For the text-containing cell, return its midpoint in [x, y] coordinate format. 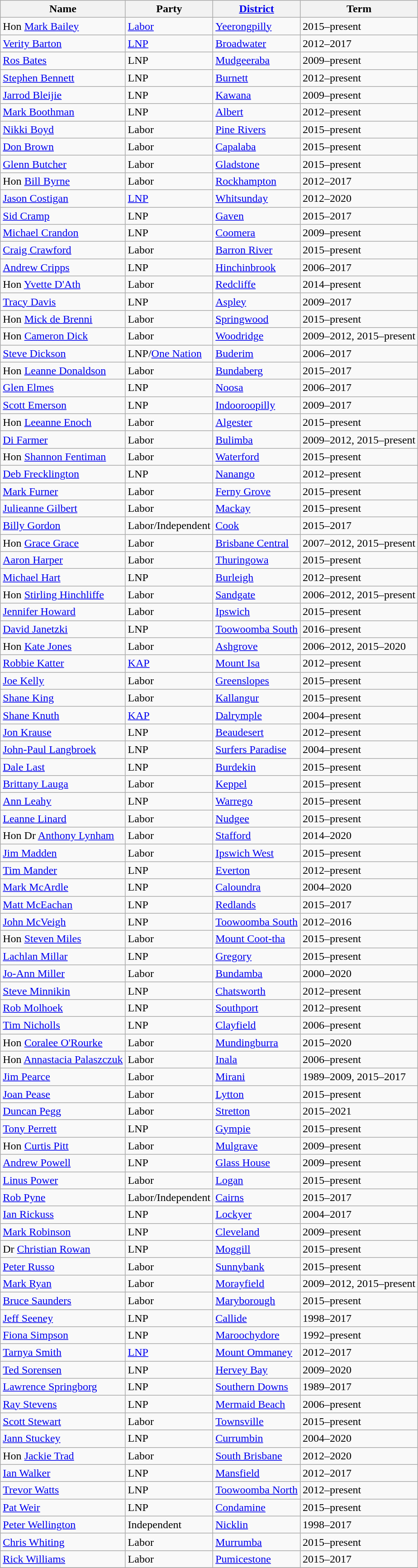
Nudgee [257, 819]
Ann Leahy [63, 801]
Hon Bill Byrne [63, 181]
Tim Mander [63, 870]
Rob Molhoek [63, 1008]
Party [169, 9]
Indooroopilly [257, 405]
Di Farmer [63, 439]
Mark Furner [63, 491]
Caloundra [257, 887]
Mark Ryan [63, 1283]
Jo-Ann Miller [63, 973]
Dr Christian Rowan [63, 1249]
Tim Nicholls [63, 1025]
Joe Kelly [63, 681]
Redcliffe [257, 285]
Hon Curtis Pitt [63, 1146]
Everton [257, 870]
Buderim [257, 353]
Andrew Powell [63, 1163]
2004–2017 [359, 1215]
Brisbane Central [257, 543]
Aspley [257, 302]
Townsville [257, 1421]
Jann Stuckey [63, 1439]
Robbie Katter [63, 663]
Yeerongpilly [257, 26]
Pumicestone [257, 1559]
Nicklin [257, 1525]
Rick Williams [63, 1559]
Pine Rivers [257, 129]
Gaven [257, 216]
Tarnya Smith [63, 1353]
Michael Crandon [63, 233]
Steve Minnikin [63, 991]
Capalaba [257, 147]
Craig Crawford [63, 250]
Callide [257, 1318]
Hon Grace Grace [63, 543]
Mark McArdle [63, 887]
John-Paul Langbroek [63, 749]
Albert [257, 112]
Hon Steven Miles [63, 939]
Linus Power [63, 1180]
Gregory [257, 956]
Hon Leeanne Enoch [63, 422]
Ipswich West [257, 853]
Mulgrave [257, 1146]
Gympie [257, 1129]
Thuringowa [257, 560]
Barron River [257, 250]
Aaron Harper [63, 560]
Scott Stewart [63, 1421]
2012–2016 [359, 922]
Shane Knuth [63, 715]
Scott Emerson [63, 405]
2000–2020 [359, 973]
1989–2017 [359, 1387]
Dale Last [63, 767]
2015–2021 [359, 1111]
Bundamba [257, 973]
Lawrence Springborg [63, 1387]
Hon Jackie Trad [63, 1456]
Jarrod Bleijie [63, 95]
LNP/One Nation [169, 353]
Brittany Lauga [63, 784]
Shane King [63, 698]
Gladstone [257, 164]
Cleveland [257, 1232]
Mermaid Beach [257, 1404]
Moggill [257, 1249]
Glen Elmes [63, 388]
Jason Costigan [63, 198]
Sunnybank [257, 1266]
Keppel [257, 784]
2014–2020 [359, 836]
Logan [257, 1180]
Stephen Bennett [63, 78]
Julieanne Gilbert [63, 509]
Broadwater [257, 43]
2016–present [359, 629]
Michael Hart [63, 577]
Burdekin [257, 767]
Lockyer [257, 1215]
Southport [257, 1008]
Fiona Simpson [63, 1335]
David Janetzki [63, 629]
Bundaberg [257, 371]
Mudgeeraba [257, 61]
Chris Whiting [63, 1542]
Stretton [257, 1111]
Chatsworth [257, 991]
Ipswich [257, 612]
Lytton [257, 1094]
Deb Frecklington [63, 474]
Mount Isa [257, 663]
2006–2012, 2015–2020 [359, 646]
Tony Perrett [63, 1129]
1989–2009, 2015–2017 [359, 1077]
South Brisbane [257, 1456]
Peter Russo [63, 1266]
Cook [257, 526]
Mark Robinson [63, 1232]
Kawana [257, 95]
Clayfield [257, 1025]
Burnett [257, 78]
Tracy Davis [63, 302]
2009–2020 [359, 1370]
Hon Shannon Fentiman [63, 457]
Redlands [257, 905]
2014–present [359, 285]
Whitsunday [257, 198]
Hon Annastacia Palaszczuk [63, 1060]
Hon Mark Bailey [63, 26]
Trevor Watts [63, 1490]
Beaudesert [257, 732]
Mirani [257, 1077]
Term [359, 9]
Mansfield [257, 1473]
Woodridge [257, 336]
Pat Weir [63, 1507]
Name [63, 9]
Jeff Seeney [63, 1318]
Algester [257, 422]
Toowoomba North [257, 1490]
Mackay [257, 509]
2007–2012, 2015–present [359, 543]
Condamine [257, 1507]
Glenn Butcher [63, 164]
Don Brown [63, 147]
Steve Dickson [63, 353]
Jon Krause [63, 732]
Bulimba [257, 439]
District [257, 9]
Independent [169, 1525]
Duncan Pegg [63, 1111]
Billy Gordon [63, 526]
Leanne Linard [63, 819]
Mundingburra [257, 1042]
2006–2012, 2015–present [359, 595]
Stafford [257, 836]
Mount Ommaney [257, 1353]
Waterford [257, 457]
Greenslopes [257, 681]
Murrumba [257, 1542]
Rockhampton [257, 181]
Bruce Saunders [63, 1301]
Ted Sorensen [63, 1370]
Hervey Bay [257, 1370]
Sid Cramp [63, 216]
Springwood [257, 319]
Coomera [257, 233]
Verity Barton [63, 43]
Inala [257, 1060]
Ian Walker [63, 1473]
Hon Mick de Brenni [63, 319]
1992–present [359, 1335]
Cairns [257, 1197]
Hon Coralee O'Rourke [63, 1042]
Matt McEachan [63, 905]
Sandgate [257, 595]
Nanango [257, 474]
Currumbin [257, 1439]
Jim Madden [63, 853]
Dalrymple [257, 715]
Maroochydore [257, 1335]
Hon Stirling Hinchliffe [63, 595]
Mount Coot-tha [257, 939]
Noosa [257, 388]
Morayfield [257, 1283]
Ashgrove [257, 646]
Hon Leanne Donaldson [63, 371]
Hinchinbrook [257, 267]
Hon Dr Anthony Lynham [63, 836]
John McVeigh [63, 922]
Jim Pearce [63, 1077]
Glass House [257, 1163]
Rob Pyne [63, 1197]
Kallangur [257, 698]
Peter Wellington [63, 1525]
Hon Cameron Dick [63, 336]
Jennifer Howard [63, 612]
Nikki Boyd [63, 129]
Warrego [257, 801]
Surfers Paradise [257, 749]
2015–2020 [359, 1042]
Maryborough [257, 1301]
Ros Bates [63, 61]
Ferny Grove [257, 491]
Southern Downs [257, 1387]
Hon Yvette D'Ath [63, 285]
Burleigh [257, 577]
Hon Kate Jones [63, 646]
Ray Stevens [63, 1404]
Lachlan Millar [63, 956]
Andrew Cripps [63, 267]
Ian Rickuss [63, 1215]
Mark Boothman [63, 112]
Joan Pease [63, 1094]
